Locate the cell with the specified text and output its (x, y) center coordinate. 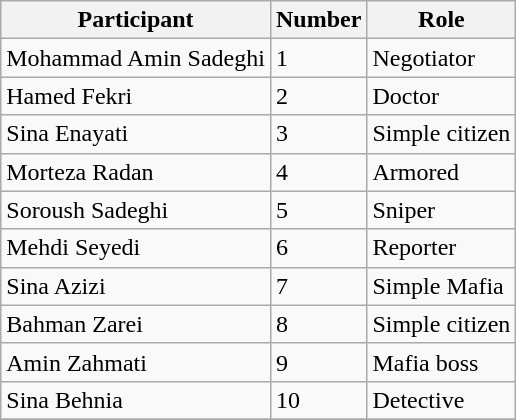
3 (318, 134)
Reporter (442, 248)
2 (318, 96)
Number (318, 20)
Simple Mafia (442, 286)
10 (318, 400)
9 (318, 362)
Sina Behnia (136, 400)
7 (318, 286)
Bahman Zarei (136, 324)
1 (318, 58)
Mehdi Seyedi (136, 248)
Mafia boss (442, 362)
Detective (442, 400)
5 (318, 210)
Hamed Fekri (136, 96)
Participant (136, 20)
Soroush Sadeghi (136, 210)
Negotiator (442, 58)
Doctor (442, 96)
6 (318, 248)
Sina Azizi (136, 286)
Morteza Radan (136, 172)
Sina Enayati (136, 134)
Mohammad Amin Sadeghi (136, 58)
Amin Zahmati (136, 362)
Armored (442, 172)
Sniper (442, 210)
Role (442, 20)
8 (318, 324)
4 (318, 172)
